Determine the [x, y] coordinate at the center of the cell enclosing the given text.  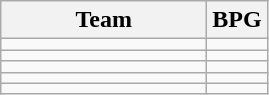
BPG [237, 20]
Team [104, 20]
